Search for the cell housing the specified text and yield its (x, y) center coordinate. 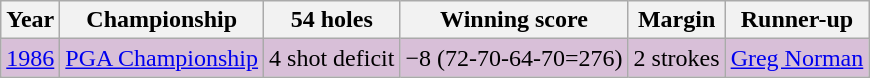
Year (30, 20)
1986 (30, 58)
Margin (676, 20)
Runner-up (797, 20)
54 holes (332, 20)
2 strokes (676, 58)
Winning score (514, 20)
−8 (72-70-64-70=276) (514, 58)
PGA Championship (162, 58)
Championship (162, 20)
Greg Norman (797, 58)
4 shot deficit (332, 58)
